For the text-containing cell, return its midpoint in (X, Y) coordinate format. 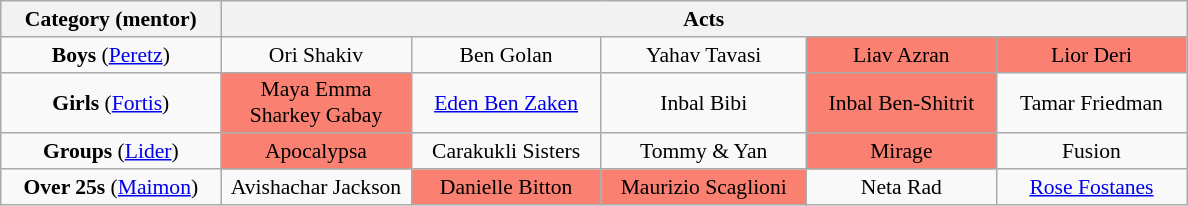
Eden Ben Zaken (506, 102)
Rose Fostanes (1091, 187)
Groups (Lider) (111, 152)
Lior Deri (1091, 55)
Tommy & Yan (704, 152)
Fusion (1091, 152)
Danielle Bitton (506, 187)
Acts (704, 19)
Inbal Bibi (704, 102)
Ori Shakiv (316, 55)
Inbal Ben-Shitrit (901, 102)
Maurizio Scaglioni (704, 187)
Boys (Peretz) (111, 55)
Over 25s (Maimon) (111, 187)
Carakukli Sisters (506, 152)
Apocalypsa (316, 152)
Ben Golan (506, 55)
Girls (Fortis) (111, 102)
Avishachar Jackson (316, 187)
Neta Rad (901, 187)
Maya Emma Sharkey Gabay (316, 102)
Liav Azran (901, 55)
Tamar Friedman (1091, 102)
Mirage (901, 152)
Yahav Tavasi (704, 55)
Category (mentor) (111, 19)
